Extract the [x, y] coordinate from the center of the cell holding the provided text.  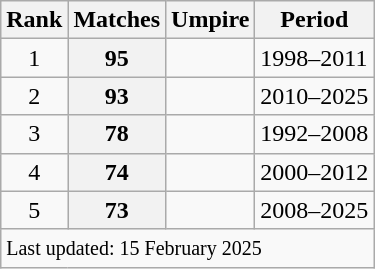
2008–2025 [314, 210]
2010–2025 [314, 96]
Matches [117, 20]
1992–2008 [314, 134]
3 [34, 134]
4 [34, 172]
78 [117, 134]
Umpire [210, 20]
73 [117, 210]
Rank [34, 20]
93 [117, 96]
2000–2012 [314, 172]
2 [34, 96]
Last updated: 15 February 2025 [188, 248]
1 [34, 58]
95 [117, 58]
74 [117, 172]
Period [314, 20]
1998–2011 [314, 58]
5 [34, 210]
